Capture the cell that displays the provided text and extract its (X, Y) central coordinate. 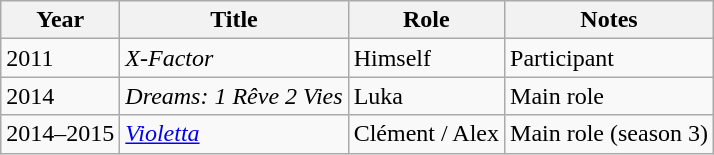
Participant (610, 58)
Notes (610, 20)
2011 (60, 58)
Main role (season 3) (610, 134)
Himself (426, 58)
Violetta (234, 134)
Luka (426, 96)
Year (60, 20)
Main role (610, 96)
Clément / Alex (426, 134)
2014–2015 (60, 134)
2014 (60, 96)
Title (234, 20)
Role (426, 20)
Dreams: 1 Rêve 2 Vies (234, 96)
X-Factor (234, 58)
